Return (x, y) of the center of cell containing provided text 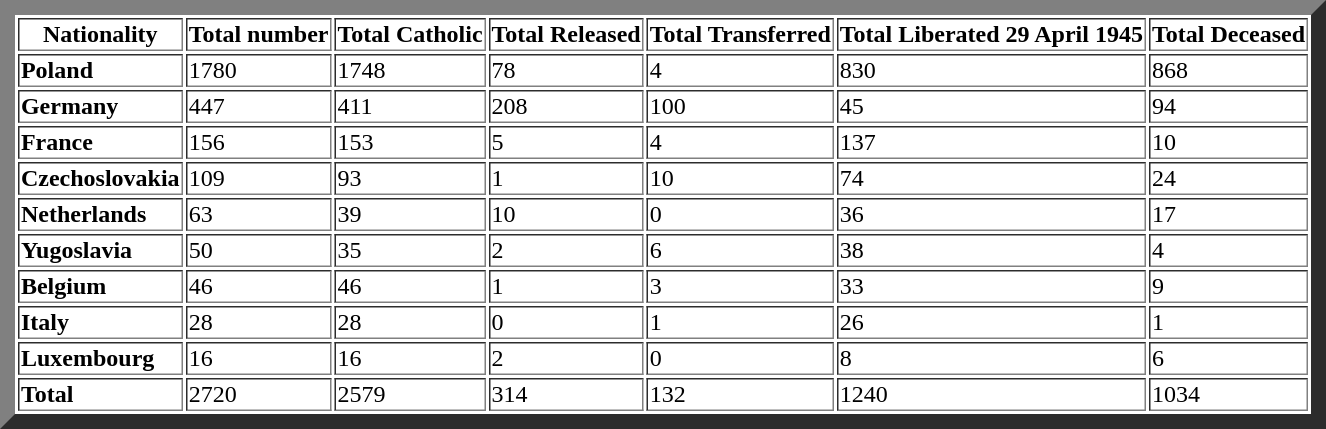
830 (992, 70)
153 (410, 142)
9 (1228, 286)
Germany (100, 106)
78 (566, 70)
26 (992, 322)
5 (566, 142)
Poland (100, 70)
Netherlands (100, 214)
3 (740, 286)
411 (410, 106)
Total Liberated 29 April 1945 (992, 34)
33 (992, 286)
156 (259, 142)
Italy (100, 322)
Total Catholic (410, 34)
17 (1228, 214)
63 (259, 214)
38 (992, 250)
100 (740, 106)
208 (566, 106)
Belgium (100, 286)
Nationality (100, 34)
8 (992, 358)
868 (1228, 70)
50 (259, 250)
Luxembourg (100, 358)
36 (992, 214)
Czechoslovakia (100, 178)
24 (1228, 178)
109 (259, 178)
1034 (1228, 394)
Total number (259, 34)
39 (410, 214)
74 (992, 178)
447 (259, 106)
1748 (410, 70)
1240 (992, 394)
93 (410, 178)
Total (100, 394)
35 (410, 250)
132 (740, 394)
Yugoslavia (100, 250)
Total Transferred (740, 34)
Total Released (566, 34)
45 (992, 106)
France (100, 142)
314 (566, 394)
94 (1228, 106)
137 (992, 142)
2720 (259, 394)
1780 (259, 70)
Total Deceased (1228, 34)
2579 (410, 394)
